Capture the cell that displays the provided text and extract its (x, y) central coordinate. 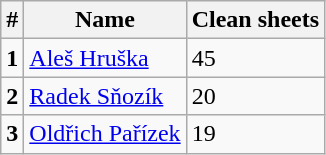
20 (255, 96)
Name (105, 20)
Clean sheets (255, 20)
19 (255, 134)
2 (12, 96)
Radek Sňozík (105, 96)
3 (12, 134)
Oldřich Pařízek (105, 134)
1 (12, 58)
45 (255, 58)
# (12, 20)
Aleš Hruška (105, 58)
